Capture the cell that displays the provided text and extract its [x, y] central coordinate. 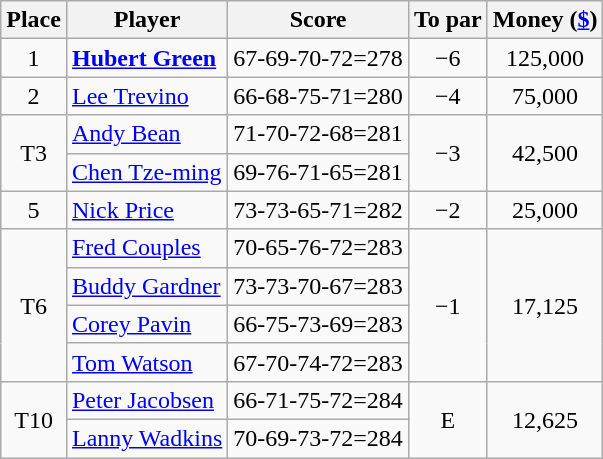
Buddy Gardner [146, 286]
17,125 [545, 305]
66-71-75-72=284 [318, 400]
73-73-65-71=282 [318, 210]
Lanny Wadkins [146, 438]
Tom Watson [146, 362]
Andy Bean [146, 134]
70-69-73-72=284 [318, 438]
66-75-73-69=283 [318, 324]
−4 [448, 96]
12,625 [545, 419]
70-65-76-72=283 [318, 248]
T3 [34, 153]
−1 [448, 305]
T10 [34, 419]
69-76-71-65=281 [318, 172]
−6 [448, 58]
71-70-72-68=281 [318, 134]
T6 [34, 305]
Nick Price [146, 210]
Score [318, 20]
67-69-70-72=278 [318, 58]
Hubert Green [146, 58]
125,000 [545, 58]
−2 [448, 210]
Chen Tze-ming [146, 172]
75,000 [545, 96]
Fred Couples [146, 248]
67-70-74-72=283 [318, 362]
73-73-70-67=283 [318, 286]
1 [34, 58]
5 [34, 210]
E [448, 419]
Corey Pavin [146, 324]
To par [448, 20]
Peter Jacobsen [146, 400]
42,500 [545, 153]
Money ($) [545, 20]
66-68-75-71=280 [318, 96]
Lee Trevino [146, 96]
Place [34, 20]
25,000 [545, 210]
Player [146, 20]
2 [34, 96]
−3 [448, 153]
